Determine the [x, y] coordinate at the center of the cell enclosing the given text.  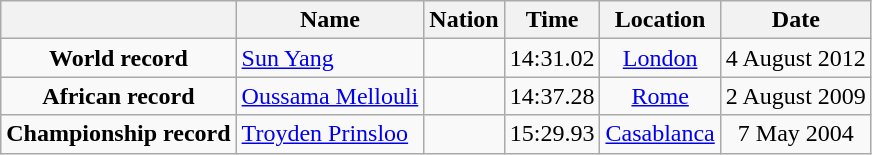
Nation [464, 20]
14:31.02 [552, 58]
Time [552, 20]
Sun Yang [330, 58]
World record [118, 58]
Championship record [118, 134]
African record [118, 96]
4 August 2012 [796, 58]
Location [660, 20]
14:37.28 [552, 96]
Oussama Mellouli [330, 96]
London [660, 58]
Troyden Prinsloo [330, 134]
Casablanca [660, 134]
Date [796, 20]
7 May 2004 [796, 134]
15:29.93 [552, 134]
Rome [660, 96]
Name [330, 20]
2 August 2009 [796, 96]
